Extract the (x, y) coordinate from the center of the cell holding the provided text.  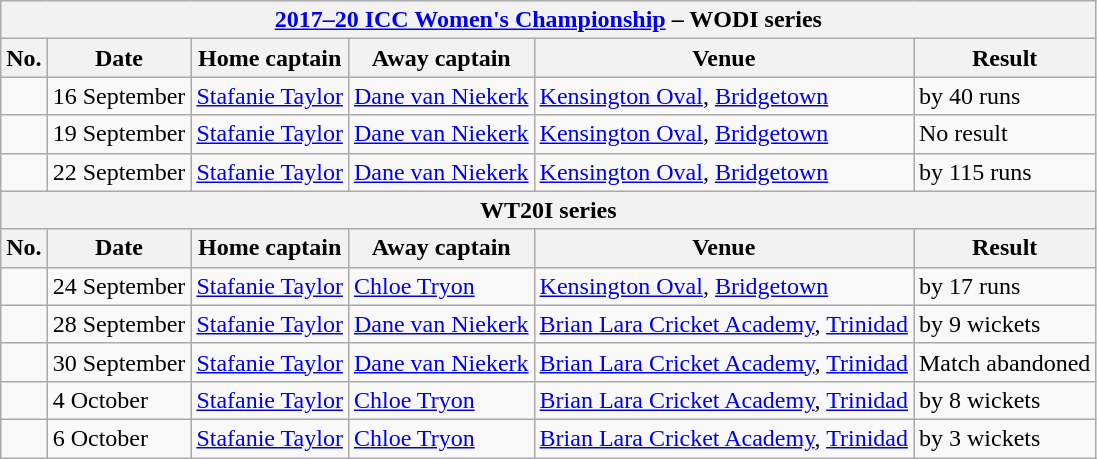
30 September (119, 362)
4 October (119, 400)
6 October (119, 438)
by 3 wickets (1005, 438)
16 September (119, 96)
by 9 wickets (1005, 324)
24 September (119, 286)
by 40 runs (1005, 96)
28 September (119, 324)
WT20I series (548, 210)
2017–20 ICC Women's Championship – WODI series (548, 20)
22 September (119, 172)
No result (1005, 134)
19 September (119, 134)
Match abandoned (1005, 362)
by 8 wickets (1005, 400)
by 115 runs (1005, 172)
by 17 runs (1005, 286)
